Capture the cell that displays the provided text and extract its (X, Y) central coordinate. 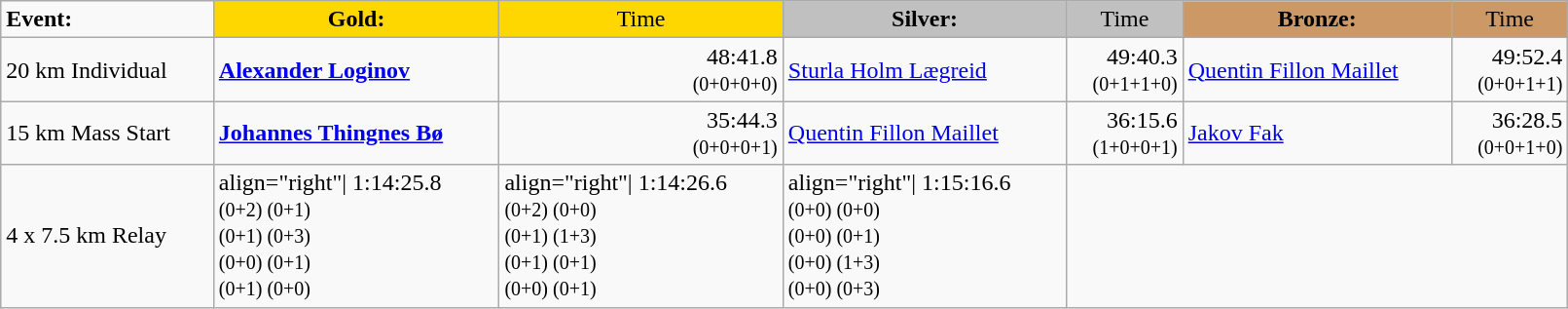
35:44.3(0+0+0+1) (640, 133)
align="right"| 1:14:25.8(0+2) (0+1)(0+1) (0+3)(0+0) (0+1)(0+1) (0+0) (356, 236)
36:15.6(1+0+0+1) (1125, 133)
49:52.4(0+0+1+1) (1510, 70)
Alexander Loginov (356, 70)
48:41.8(0+0+0+0) (640, 70)
Bronze: (1317, 19)
49:40.3(0+1+1+0) (1125, 70)
Jakov Fak (1317, 133)
36:28.5(0+0+1+0) (1510, 133)
Gold: (356, 19)
align="right"| 1:14:26.6(0+2) (0+0)(0+1) (1+3)(0+1) (0+1)(0+0) (0+1) (640, 236)
Sturla Holm Lægreid (925, 70)
Johannes Thingnes Bø (356, 133)
Event: (107, 19)
20 km Individual (107, 70)
15 km Mass Start (107, 133)
align="right"| 1:15:16.6(0+0) (0+0)(0+0) (0+1)(0+0) (1+3)(0+0) (0+3) (925, 236)
4 x 7.5 km Relay (107, 236)
Silver: (925, 19)
